Return [x, y] of the center of cell containing provided text 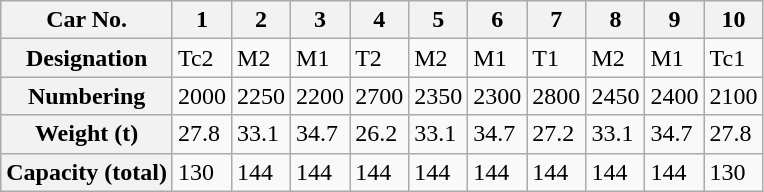
2 [262, 20]
2800 [556, 96]
Designation [87, 58]
Capacity (total) [87, 172]
1 [202, 20]
26.2 [380, 134]
9 [674, 20]
Tc2 [202, 58]
2350 [438, 96]
5 [438, 20]
Tc1 [734, 58]
8 [616, 20]
2100 [734, 96]
2700 [380, 96]
Numbering [87, 96]
10 [734, 20]
3 [320, 20]
2400 [674, 96]
2000 [202, 96]
T1 [556, 58]
27.2 [556, 134]
4 [380, 20]
Car No. [87, 20]
2250 [262, 96]
2300 [498, 96]
7 [556, 20]
Weight (t) [87, 134]
2200 [320, 96]
2450 [616, 96]
T2 [380, 58]
6 [498, 20]
